Capture the cell that displays the provided text and extract its (x, y) central coordinate. 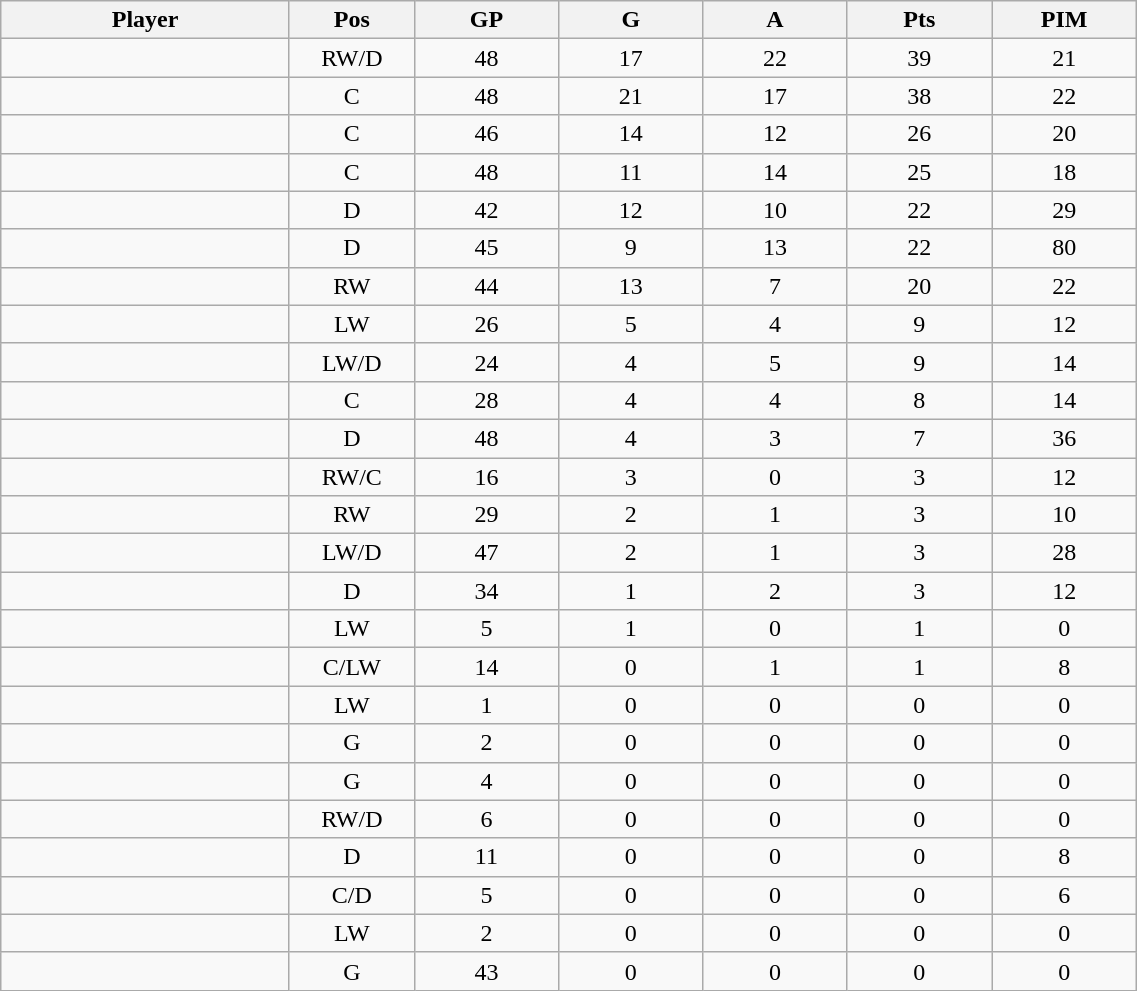
44 (486, 286)
Pts (919, 20)
45 (486, 248)
Player (146, 20)
42 (486, 210)
C/D (352, 895)
Pos (352, 20)
46 (486, 134)
36 (1064, 438)
18 (1064, 172)
16 (486, 477)
80 (1064, 248)
38 (919, 96)
24 (486, 362)
34 (486, 591)
25 (919, 172)
C/LW (352, 667)
43 (486, 971)
GP (486, 20)
PIM (1064, 20)
RW/C (352, 477)
47 (486, 553)
39 (919, 58)
A (775, 20)
